Output the (x, y) coordinate of the center of the cell containing the given text.  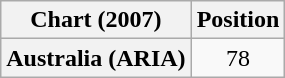
Australia (ARIA) (96, 58)
Position (238, 20)
Chart (2007) (96, 20)
78 (238, 58)
